Determine the [x, y] coordinate at the center of the cell enclosing the given text.  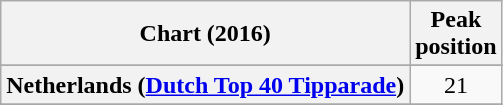
21 [456, 85]
Peak position [456, 34]
Chart (2016) [206, 34]
Netherlands (Dutch Top 40 Tipparade) [206, 85]
